For the text-containing cell, return its midpoint in (x, y) coordinate format. 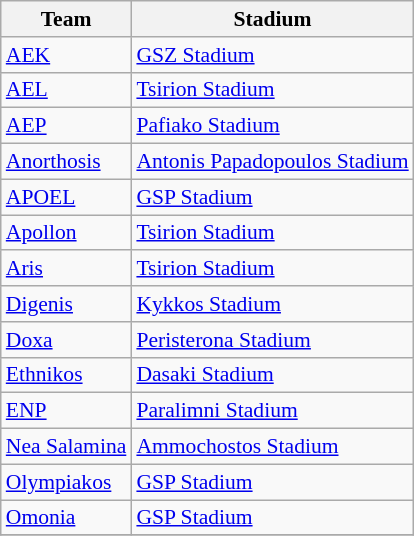
Doxa (66, 340)
Apollon (66, 233)
Ethnikos (66, 375)
GSZ Stadium (272, 55)
Aris (66, 269)
APOEL (66, 197)
Anorthosis (66, 162)
Antonis Papadopoulos Stadium (272, 162)
Nea Salamina (66, 447)
Pafiako Stadium (272, 126)
Peristerona Stadium (272, 340)
Stadium (272, 19)
AEK (66, 55)
Omonia (66, 518)
Ammochostos Stadium (272, 447)
Digenis (66, 304)
AEL (66, 90)
Olympiakos (66, 482)
Paralimni Stadium (272, 411)
Dasaki Stadium (272, 375)
Team (66, 19)
Kykkos Stadium (272, 304)
ENP (66, 411)
AEP (66, 126)
